Detect which cell encompasses the target text, then output its (X, Y) center coordinate. 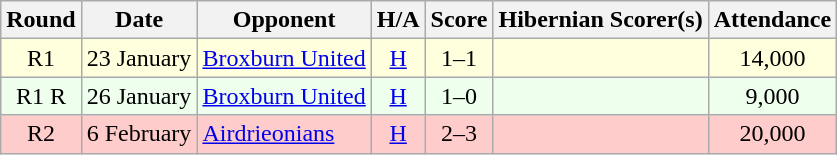
20,000 (772, 134)
Attendance (772, 20)
R2 (41, 134)
R1 (41, 58)
6 February (139, 134)
Airdrieonians (284, 134)
Score (459, 20)
Round (41, 20)
R1 R (41, 96)
1–0 (459, 96)
Hibernian Scorer(s) (600, 20)
1–1 (459, 58)
26 January (139, 96)
9,000 (772, 96)
2–3 (459, 134)
23 January (139, 58)
Opponent (284, 20)
Date (139, 20)
14,000 (772, 58)
H/A (398, 20)
